Extract the (X, Y) coordinate from the center of the cell holding the provided text.  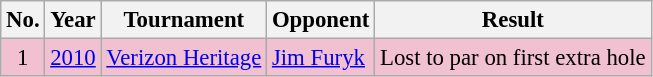
Jim Furyk (321, 58)
2010 (73, 58)
Tournament (184, 20)
Verizon Heritage (184, 58)
1 (23, 58)
Lost to par on first extra hole (513, 58)
No. (23, 20)
Opponent (321, 20)
Year (73, 20)
Result (513, 20)
